Output the [X, Y] coordinate of the center of the cell containing the given text.  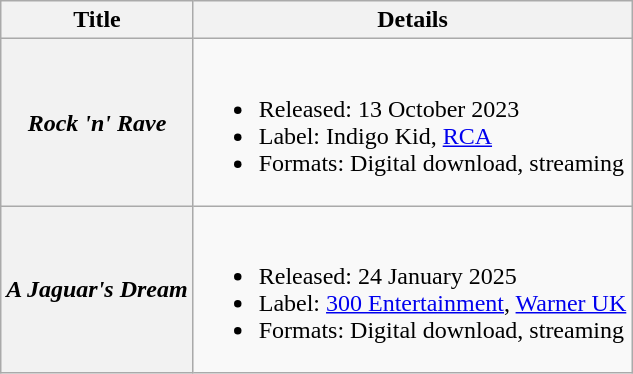
Title [97, 20]
Rock 'n' Rave [97, 122]
Released: 13 October 2023Label: Indigo Kid, RCAFormats: Digital download, streaming [412, 122]
Released: 24 January 2025Label: 300 Entertainment, Warner UKFormats: Digital download, streaming [412, 290]
Details [412, 20]
A Jaguar's Dream [97, 290]
